Provide the [X, Y] coordinate of the cell's center where the given text is located.  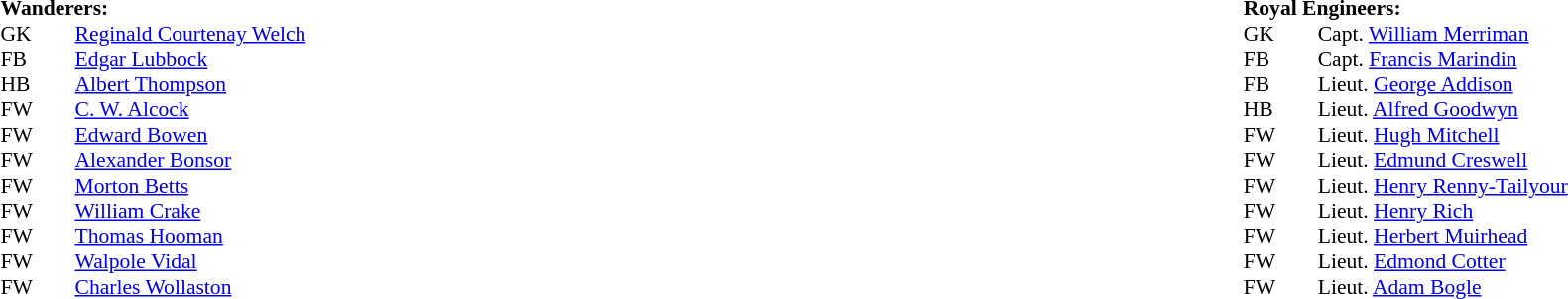
Walpole Vidal [190, 261]
Lieut. Henry Renny-Tailyour [1443, 186]
Lieut. George Addison [1443, 84]
Reginald Courtenay Welch [190, 34]
Alexander Bonsor [190, 160]
Lieut. Edmond Cotter [1443, 261]
Albert Thompson [190, 84]
Lieut. Herbert Muirhead [1443, 236]
Capt. William Merriman [1443, 34]
Lieut. Edmund Creswell [1443, 160]
C. W. Alcock [190, 110]
Edward Bowen [190, 135]
Lieut. Henry Rich [1443, 212]
Edgar Lubbock [190, 59]
Lieut. Alfred Goodwyn [1443, 110]
Capt. Francis Marindin [1443, 59]
William Crake [190, 212]
Morton Betts [190, 186]
Thomas Hooman [190, 236]
Lieut. Hugh Mitchell [1443, 135]
